Locate the cell with the specified text and output its (X, Y) center coordinate. 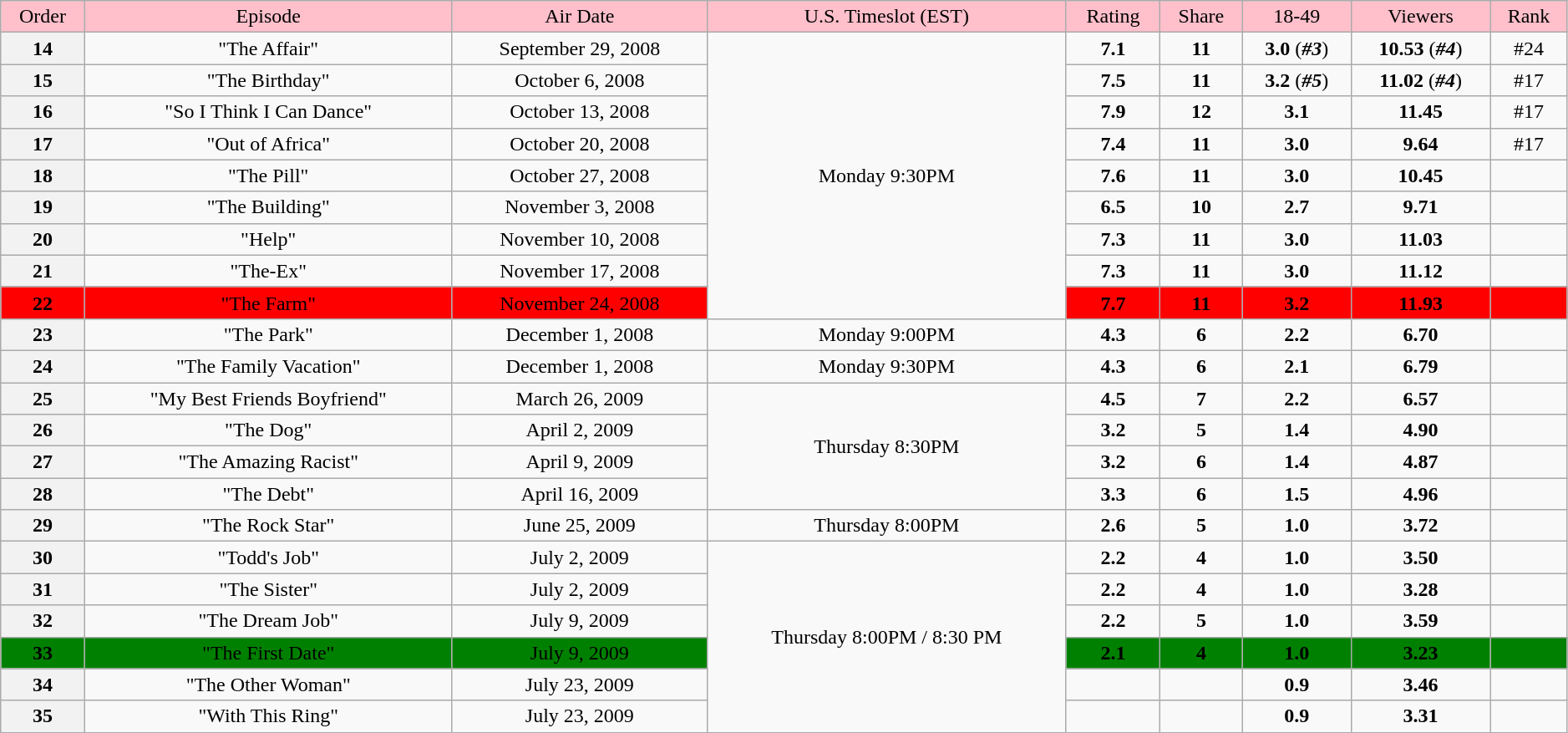
17 (43, 144)
June 25, 2009 (580, 526)
"The-Ex" (268, 271)
"The Rock Star" (268, 526)
7.4 (1113, 144)
30 (43, 557)
35 (43, 716)
"The Amazing Racist" (268, 462)
4.87 (1420, 462)
33 (43, 653)
September 29, 2008 (580, 48)
"The Dream Job" (268, 621)
18 (43, 176)
"The Sister" (268, 589)
6.5 (1113, 207)
"The Dog" (268, 430)
"The Park" (268, 334)
10.45 (1420, 176)
October 27, 2008 (580, 176)
U.S. Timeslot (EST) (886, 17)
6.57 (1420, 399)
November 10, 2008 (580, 239)
20 (43, 239)
3.2 (#5) (1297, 80)
2.6 (1113, 526)
"The Family Vacation" (268, 366)
#24 (1529, 48)
"The Building" (268, 207)
29 (43, 526)
27 (43, 462)
November 3, 2008 (580, 207)
19 (43, 207)
Air Date (580, 17)
"The First Date" (268, 653)
Share (1201, 17)
11.93 (1420, 303)
3.23 (1420, 653)
Thursday 8:30PM (886, 446)
10.53 (#4) (1420, 48)
11.45 (1420, 112)
November 24, 2008 (580, 303)
3.1 (1297, 112)
16 (43, 112)
15 (43, 80)
21 (43, 271)
"Help" (268, 239)
"So I Think I Can Dance" (268, 112)
6.79 (1420, 366)
3.46 (1420, 685)
14 (43, 48)
9.64 (1420, 144)
Thursday 8:00PM / 8:30 PM (886, 637)
"The Pill" (268, 176)
April 9, 2009 (580, 462)
"Todd's Job" (268, 557)
3.31 (1420, 716)
6.70 (1420, 334)
Rating (1113, 17)
Rank (1529, 17)
Episode (268, 17)
31 (43, 589)
23 (43, 334)
10 (1201, 207)
24 (43, 366)
11.12 (1420, 271)
7.5 (1113, 80)
"My Best Friends Boyfriend" (268, 399)
4.96 (1420, 494)
7.1 (1113, 48)
26 (43, 430)
November 17, 2008 (580, 271)
October 6, 2008 (580, 80)
Monday 9:00PM (886, 334)
2.7 (1297, 207)
22 (43, 303)
7 (1201, 399)
7.9 (1113, 112)
34 (43, 685)
11.02 (#4) (1420, 80)
32 (43, 621)
28 (43, 494)
1.5 (1297, 494)
Viewers (1420, 17)
9.71 (1420, 207)
7.7 (1113, 303)
3.3 (1113, 494)
3.50 (1420, 557)
October 20, 2008 (580, 144)
3.59 (1420, 621)
March 26, 2009 (580, 399)
"Out of Africa" (268, 144)
25 (43, 399)
October 13, 2008 (580, 112)
12 (1201, 112)
April 2, 2009 (580, 430)
18-49 (1297, 17)
3.0 (#3) (1297, 48)
11.03 (1420, 239)
4.90 (1420, 430)
3.72 (1420, 526)
"The Birthday" (268, 80)
7.6 (1113, 176)
Order (43, 17)
"The Farm" (268, 303)
"With This Ring" (268, 716)
"The Affair" (268, 48)
3.28 (1420, 589)
Thursday 8:00PM (886, 526)
April 16, 2009 (580, 494)
"The Other Woman" (268, 685)
"The Debt" (268, 494)
4.5 (1113, 399)
